Provide the [x, y] coordinate of the cell's center where the given text is located.  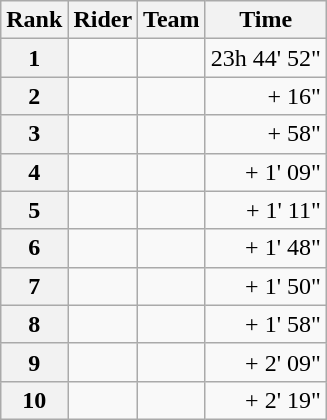
1 [34, 58]
6 [34, 248]
3 [34, 134]
+ 2' 19" [266, 400]
+ 16" [266, 96]
+ 2' 09" [266, 362]
2 [34, 96]
+ 58" [266, 134]
+ 1' 11" [266, 210]
Rider [103, 20]
Rank [34, 20]
+ 1' 48" [266, 248]
7 [34, 286]
4 [34, 172]
10 [34, 400]
+ 1' 58" [266, 324]
5 [34, 210]
Team [172, 20]
+ 1' 50" [266, 286]
+ 1' 09" [266, 172]
8 [34, 324]
23h 44' 52" [266, 58]
Time [266, 20]
9 [34, 362]
